Find where the given text appears and provide that cell's center as [X, Y] coordinate. 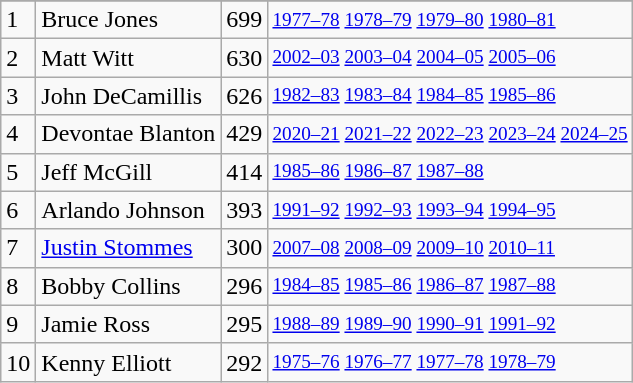
1991–92 1992–93 1993–94 1994–95 [450, 210]
4 [18, 134]
Bruce Jones [128, 20]
5 [18, 172]
1982–83 1983–84 1984–85 1985–86 [450, 96]
Jamie Ross [128, 324]
429 [244, 134]
295 [244, 324]
Justin Stommes [128, 248]
626 [244, 96]
699 [244, 20]
7 [18, 248]
Arlando Johnson [128, 210]
1975–76 1976–77 1977–78 1978–79 [450, 362]
9 [18, 324]
2020–21 2021–22 2022–23 2023–24 2024–25 [450, 134]
1984–85 1985–86 1986–87 1987–88 [450, 286]
3 [18, 96]
Bobby Collins [128, 286]
292 [244, 362]
1985–86 1986–87 1987–88 [450, 172]
300 [244, 248]
Kenny Elliott [128, 362]
Jeff McGill [128, 172]
8 [18, 286]
John DeCamillis [128, 96]
10 [18, 362]
1977–78 1978–79 1979–80 1980–81 [450, 20]
6 [18, 210]
414 [244, 172]
296 [244, 286]
2007–08 2008–09 2009–10 2010–11 [450, 248]
1988–89 1989–90 1990–91 1991–92 [450, 324]
Matt Witt [128, 58]
2002–03 2003–04 2004–05 2005–06 [450, 58]
Devontae Blanton [128, 134]
630 [244, 58]
393 [244, 210]
2 [18, 58]
1 [18, 20]
